For the text-containing cell, return its midpoint in (x, y) coordinate format. 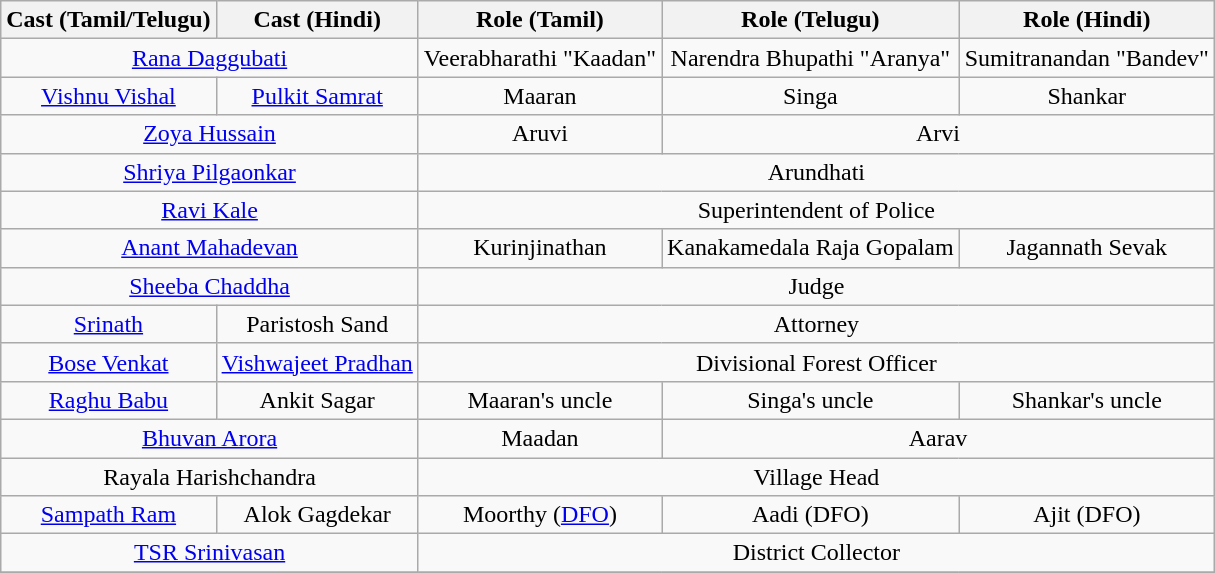
Shriya Pilgaonkar (210, 172)
Judge (816, 286)
Superintendent of Police (816, 210)
Pulkit Samrat (317, 96)
Zoya Hussain (210, 134)
Ajit (DFO) (1086, 515)
Moorthy (DFO) (540, 515)
Cast (Hindi) (317, 20)
Village Head (816, 477)
Alok Gagdekar (317, 515)
Paristosh Sand (317, 324)
Shankar's uncle (1086, 400)
Aruvi (540, 134)
Shankar (1086, 96)
Arvi (938, 134)
Veerabharathi "Kaadan" (540, 58)
Singa (811, 96)
Singa's uncle (811, 400)
Srinath (108, 324)
Aarav (938, 438)
Rana Daggubati (210, 58)
Bose Venkat (108, 362)
Role (Tamil) (540, 20)
Bhuvan Arora (210, 438)
Aadi (DFO) (811, 515)
Divisional Forest Officer (816, 362)
Sheeba Chaddha (210, 286)
Ravi Kale (210, 210)
Raghu Babu (108, 400)
Kanakamedala Raja Gopalam (811, 248)
Role (Telugu) (811, 20)
Sumitranandan "Bandev" (1086, 58)
Ankit Sagar (317, 400)
Maadan (540, 438)
Attorney (816, 324)
District Collector (816, 553)
Maaran's uncle (540, 400)
Arundhati (816, 172)
Jagannath Sevak (1086, 248)
Anant Mahadevan (210, 248)
Cast (Tamil/Telugu) (108, 20)
Maaran (540, 96)
Narendra Bhupathi "Aranya" (811, 58)
Role (Hindi) (1086, 20)
Vishwajeet Pradhan (317, 362)
TSR Srinivasan (210, 553)
Vishnu Vishal (108, 96)
Sampath Ram (108, 515)
Rayala Harishchandra (210, 477)
Kurinjinathan (540, 248)
